Extract the [X, Y] coordinate from the center of the cell holding the provided text.  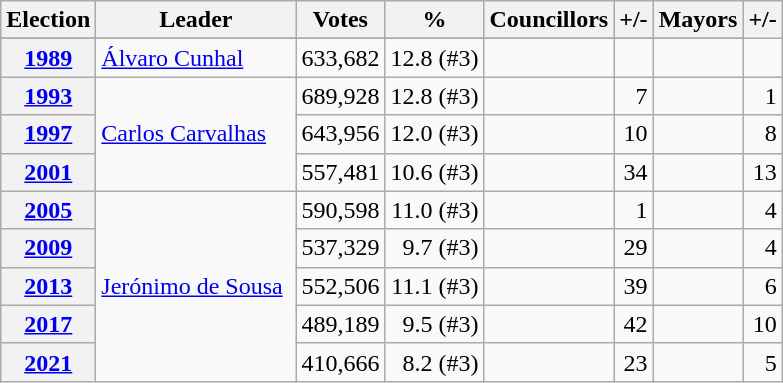
552,506 [340, 286]
410,666 [340, 362]
590,598 [340, 210]
8.2 (#3) [434, 362]
9.5 (#3) [434, 324]
7 [634, 96]
557,481 [340, 172]
2005 [48, 210]
13 [762, 172]
39 [634, 286]
Election [48, 20]
Mayors [698, 20]
Jerónimo de Sousa [196, 286]
2009 [48, 248]
Carlos Carvalhas [196, 134]
Leader [196, 20]
Councillors [549, 20]
12.0 (#3) [434, 134]
2001 [48, 172]
2017 [48, 324]
8 [762, 134]
5 [762, 362]
29 [634, 248]
9.7 (#3) [434, 248]
% [434, 20]
489,189 [340, 324]
537,329 [340, 248]
11.1 (#3) [434, 286]
Álvaro Cunhal [196, 58]
1989 [48, 58]
1993 [48, 96]
2013 [48, 286]
23 [634, 362]
633,682 [340, 58]
11.0 (#3) [434, 210]
1997 [48, 134]
42 [634, 324]
34 [634, 172]
2021 [48, 362]
643,956 [340, 134]
6 [762, 286]
10.6 (#3) [434, 172]
689,928 [340, 96]
Votes [340, 20]
